Determine the [X, Y] coordinate at the center of the cell enclosing the given text.  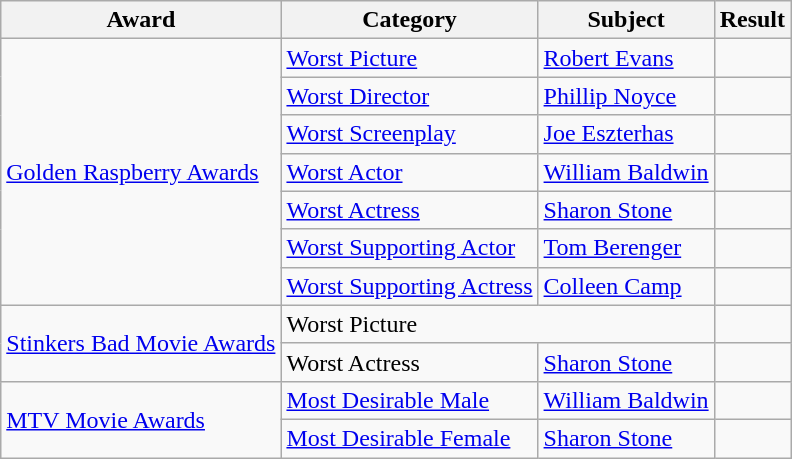
Golden Raspberry Awards [141, 172]
Category [410, 20]
Worst Supporting Actress [410, 286]
Worst Director [410, 96]
Phillip Noyce [626, 96]
Worst Supporting Actor [410, 248]
Most Desirable Female [410, 438]
Most Desirable Male [410, 400]
Worst Actor [410, 172]
MTV Movie Awards [141, 419]
Colleen Camp [626, 286]
Worst Screenplay [410, 134]
Subject [626, 20]
Award [141, 20]
Tom Berenger [626, 248]
Stinkers Bad Movie Awards [141, 343]
Joe Eszterhas [626, 134]
Robert Evans [626, 58]
Result [752, 20]
